Determine the (X, Y) coordinate at the center of the cell enclosing the given text.  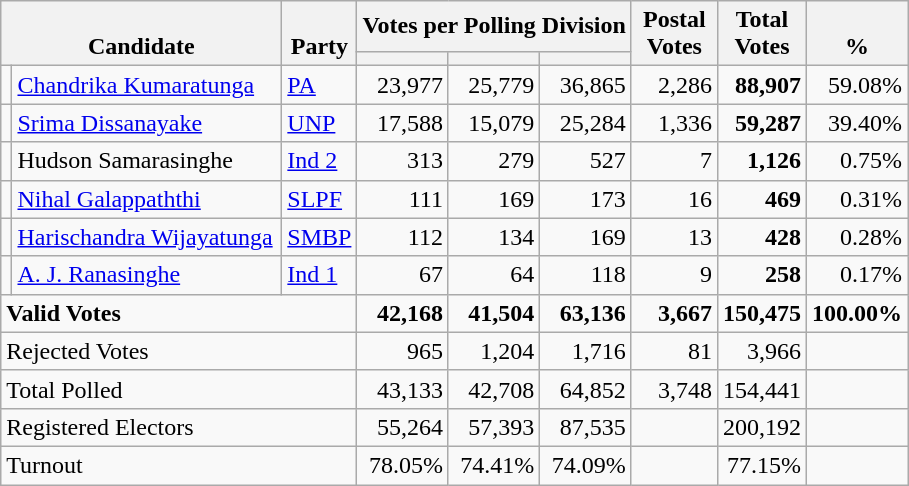
200,192 (762, 427)
Rejected Votes (179, 351)
Turnout (179, 465)
25,779 (494, 85)
0.31% (856, 199)
118 (586, 275)
0.28% (856, 237)
1,336 (674, 123)
63,136 (586, 313)
527 (586, 161)
SLPF (320, 199)
23,977 (402, 85)
3,748 (674, 389)
Total Votes (762, 34)
1,126 (762, 161)
0.75% (856, 161)
Harischandra Wijayatunga (147, 237)
Hudson Samarasinghe (147, 161)
16 (674, 199)
258 (762, 275)
Srima Dissanayake (147, 123)
17,588 (402, 123)
36,865 (586, 85)
1,204 (494, 351)
Registered Electors (179, 427)
87,535 (586, 427)
Candidate (142, 34)
81 (674, 351)
77.15% (762, 465)
150,475 (762, 313)
74.09% (586, 465)
112 (402, 237)
9 (674, 275)
59,287 (762, 123)
78.05% (402, 465)
965 (402, 351)
% (856, 34)
59.08% (856, 85)
134 (494, 237)
UNP (320, 123)
313 (402, 161)
41,504 (494, 313)
39.40% (856, 123)
64 (494, 275)
469 (762, 199)
3,667 (674, 313)
SMBP (320, 237)
0.17% (856, 275)
67 (402, 275)
Nihal Galappaththi (147, 199)
111 (402, 199)
Valid Votes (179, 313)
57,393 (494, 427)
428 (762, 237)
Votes per Polling Division (494, 26)
25,284 (586, 123)
2,286 (674, 85)
154,441 (762, 389)
1,716 (586, 351)
15,079 (494, 123)
13 (674, 237)
43,133 (402, 389)
Ind 1 (320, 275)
3,966 (762, 351)
Ind 2 (320, 161)
74.41% (494, 465)
88,907 (762, 85)
42,708 (494, 389)
279 (494, 161)
7 (674, 161)
64,852 (586, 389)
100.00% (856, 313)
42,168 (402, 313)
Party (320, 34)
PA (320, 85)
55,264 (402, 427)
173 (586, 199)
PostalVotes (674, 34)
A. J. Ranasinghe (147, 275)
Total Polled (179, 389)
Chandrika Kumaratunga (147, 85)
